Return [X, Y] of the center of cell containing provided text 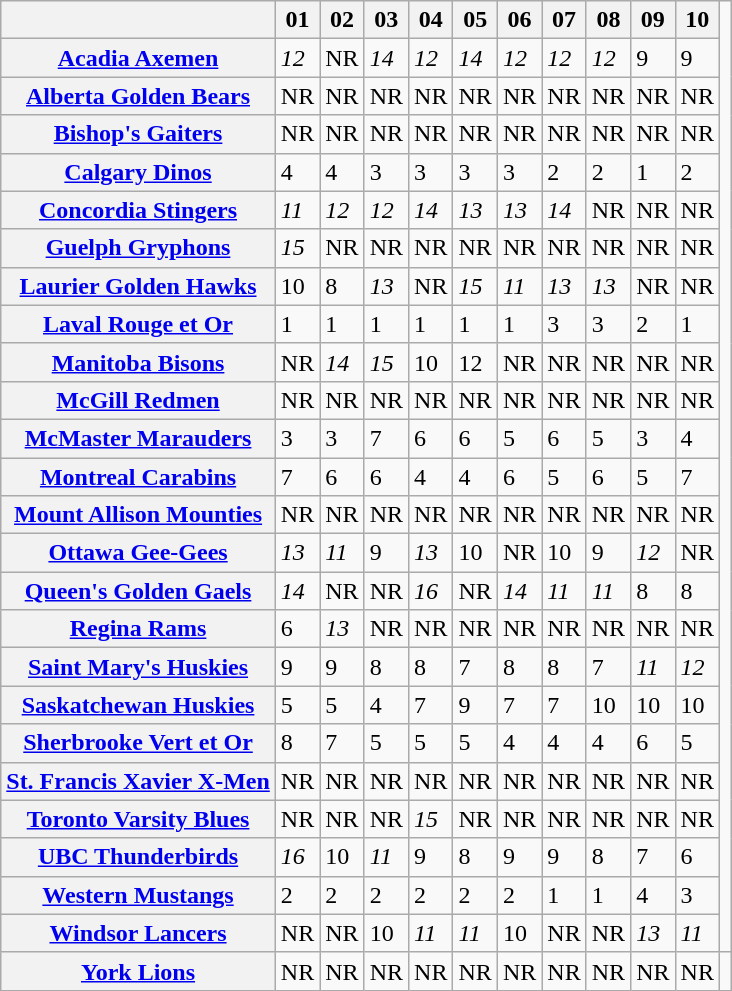
Sherbrooke Vert et Or [138, 743]
Saskatchewan Huskies [138, 705]
Laurier Golden Hawks [138, 286]
Western Mustangs [138, 895]
Manitoba Bisons [138, 362]
Concordia Stingers [138, 210]
Regina Rams [138, 629]
06 [519, 20]
Mount Allison Mounties [138, 515]
Bishop's Gaiters [138, 134]
Queen's Golden Gaels [138, 591]
McMaster Marauders [138, 438]
01 [297, 20]
Saint Mary's Huskies [138, 667]
Guelph Gryphons [138, 248]
Ottawa Gee-Gees [138, 553]
UBC Thunderbirds [138, 857]
McGill Redmen [138, 400]
03 [386, 20]
York Lions [138, 971]
Laval Rouge et Or [138, 324]
02 [342, 20]
08 [608, 20]
Windsor Lancers [138, 933]
Acadia Axemen [138, 58]
Alberta Golden Bears [138, 96]
Calgary Dinos [138, 172]
07 [564, 20]
Montreal Carabins [138, 477]
09 [653, 20]
05 [475, 20]
04 [431, 20]
St. Francis Xavier X-Men [138, 781]
Toronto Varsity Blues [138, 819]
